Return the [X, Y] coordinate for the center point of the cell that contains the specified text.  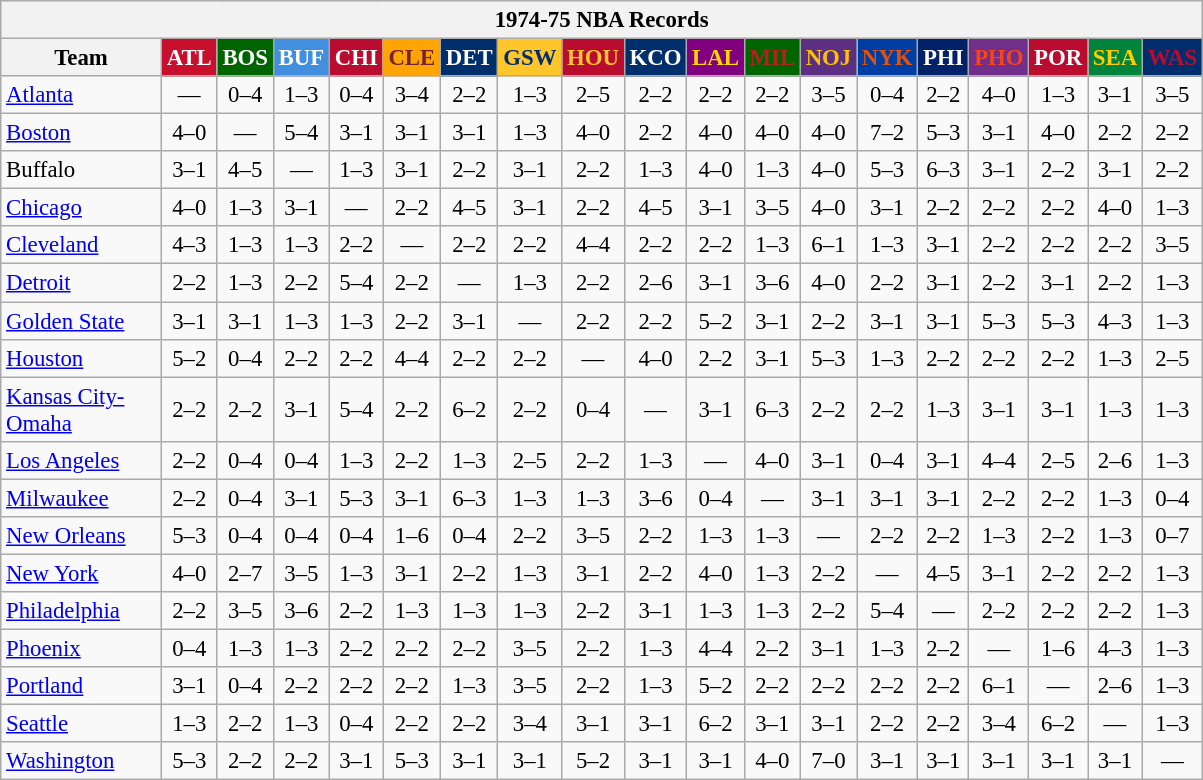
LAL [716, 58]
1974-75 NBA Records [602, 20]
CHI [356, 58]
BOS [245, 58]
NOJ [828, 58]
Seattle [82, 724]
ATL [189, 58]
Portland [82, 686]
Buffalo [82, 170]
Atlanta [82, 95]
Houston [82, 358]
Chicago [82, 208]
2–7 [245, 573]
Kansas City-Omaha [82, 410]
PHO [999, 58]
MIL [772, 58]
PHI [944, 58]
GSW [530, 58]
Phoenix [82, 648]
KCO [656, 58]
WAS [1172, 58]
Philadelphia [82, 611]
DET [470, 58]
POR [1058, 58]
7–0 [828, 761]
Washington [82, 761]
New York [82, 573]
NYK [888, 58]
Boston [82, 133]
BUF [301, 58]
Detroit [82, 283]
HOU [594, 58]
0–7 [1172, 536]
Cleveland [82, 245]
Los Angeles [82, 460]
Team [82, 58]
New Orleans [82, 536]
7–2 [888, 133]
Golden State [82, 321]
CLE [412, 58]
SEA [1116, 58]
Milwaukee [82, 498]
